Identify which cell holds the provided text, then report its (x, y) central coordinate. 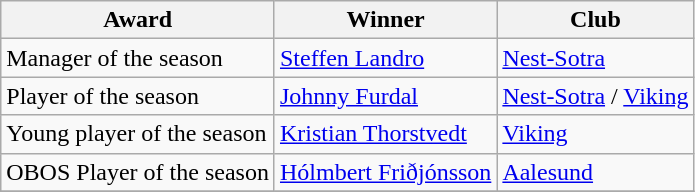
OBOS Player of the season (138, 172)
Nest-Sotra (596, 58)
Aalesund (596, 172)
Viking (596, 134)
Hólmbert Friðjónsson (385, 172)
Young player of the season (138, 134)
Winner (385, 20)
Johnny Furdal (385, 96)
Award (138, 20)
Manager of the season (138, 58)
Steffen Landro (385, 58)
Club (596, 20)
Kristian Thorstvedt (385, 134)
Player of the season (138, 96)
Nest-Sotra / Viking (596, 96)
